Extract the (x, y) coordinate from the center of the cell holding the provided text.  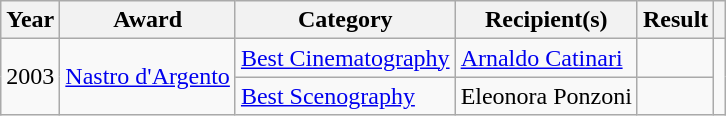
Category (345, 20)
Recipient(s) (546, 20)
Award (148, 20)
Best Cinematography (345, 58)
2003 (30, 77)
Year (30, 20)
Nastro d'Argento (148, 77)
Eleonora Ponzoni (546, 96)
Best Scenography (345, 96)
Arnaldo Catinari (546, 58)
Result (675, 20)
